Output the (X, Y) coordinate of the center of the cell containing the given text.  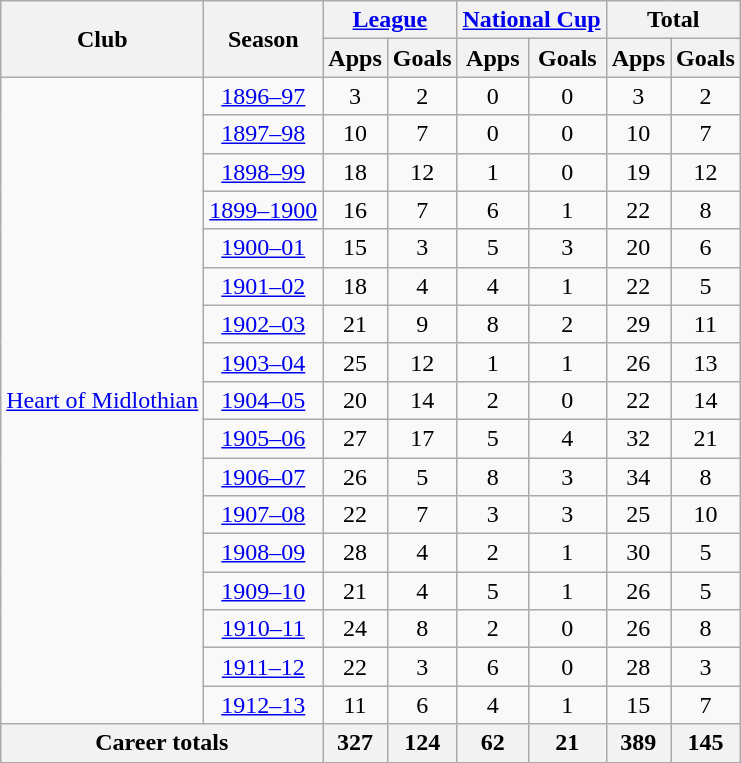
1910–11 (264, 629)
Season (264, 39)
17 (422, 438)
19 (638, 172)
32 (638, 438)
1906–07 (264, 477)
1909–10 (264, 591)
1901–02 (264, 286)
1900–01 (264, 248)
34 (638, 477)
30 (638, 553)
Career totals (162, 743)
1898–99 (264, 172)
1903–04 (264, 362)
1908–09 (264, 553)
13 (706, 362)
9 (422, 324)
62 (493, 743)
1912–13 (264, 705)
16 (355, 210)
124 (422, 743)
1897–98 (264, 134)
389 (638, 743)
1902–03 (264, 324)
Club (102, 39)
1896–97 (264, 96)
24 (355, 629)
1907–08 (264, 515)
Heart of Midlothian (102, 400)
National Cup (532, 20)
29 (638, 324)
1904–05 (264, 400)
327 (355, 743)
1911–12 (264, 667)
Total (673, 20)
1905–06 (264, 438)
145 (706, 743)
1899–1900 (264, 210)
League (390, 20)
27 (355, 438)
